Output the (x, y) coordinate of the center of the cell containing the given text.  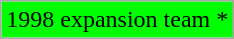
1998 expansion team * (118, 20)
